Determine the (x, y) coordinate at the center of the cell enclosing the given text.  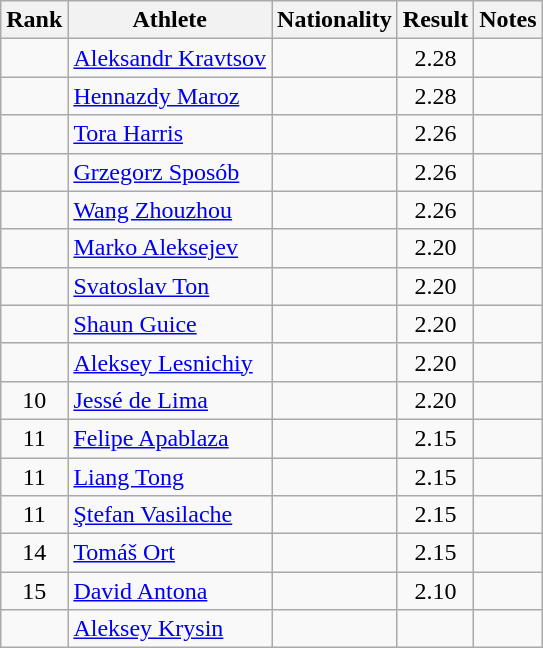
2.10 (435, 591)
Result (435, 20)
Tora Harris (170, 134)
Liang Tong (170, 477)
Athlete (170, 20)
10 (34, 400)
Rank (34, 20)
Tomáš Ort (170, 553)
Felipe Apablaza (170, 438)
Notes (508, 20)
Hennazdy Maroz (170, 96)
Marko Aleksejev (170, 248)
Nationality (335, 20)
Jessé de Lima (170, 400)
Aleksey Krysin (170, 629)
14 (34, 553)
Svatoslav Ton (170, 286)
15 (34, 591)
David Antona (170, 591)
Wang Zhouzhou (170, 210)
Grzegorz Sposób (170, 172)
Aleksandr Kravtsov (170, 58)
Aleksey Lesnichiy (170, 362)
Shaun Guice (170, 324)
Ştefan Vasilache (170, 515)
